Determine the (x, y) coordinate at the center of the cell enclosing the given text.  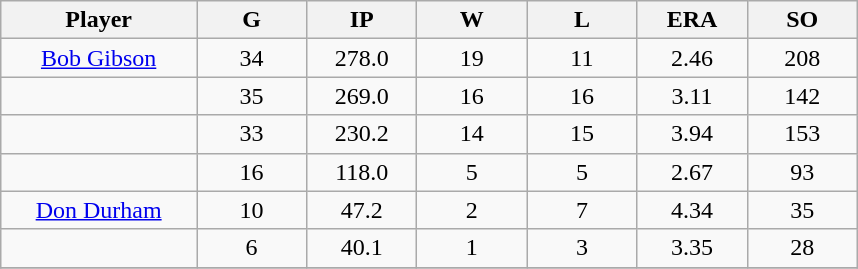
SO (802, 20)
Don Durham (99, 210)
269.0 (362, 96)
19 (472, 58)
2 (472, 210)
208 (802, 58)
W (472, 20)
15 (582, 134)
278.0 (362, 58)
Player (99, 20)
142 (802, 96)
3.94 (692, 134)
Bob Gibson (99, 58)
230.2 (362, 134)
28 (802, 248)
14 (472, 134)
47.2 (362, 210)
3.35 (692, 248)
2.67 (692, 172)
2.46 (692, 58)
153 (802, 134)
3 (582, 248)
G (252, 20)
118.0 (362, 172)
34 (252, 58)
7 (582, 210)
93 (802, 172)
IP (362, 20)
3.11 (692, 96)
L (582, 20)
6 (252, 248)
33 (252, 134)
ERA (692, 20)
40.1 (362, 248)
4.34 (692, 210)
11 (582, 58)
10 (252, 210)
1 (472, 248)
